Identify which cell holds the provided text, then report its [x, y] central coordinate. 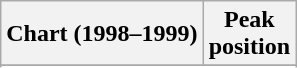
Peakposition [249, 34]
Chart (1998–1999) [102, 34]
